Extract the [x, y] coordinate from the center of the cell holding the provided text.  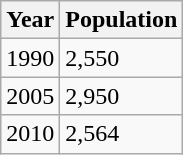
1990 [30, 58]
2,564 [122, 134]
2010 [30, 134]
2,550 [122, 58]
Year [30, 20]
2,950 [122, 96]
Population [122, 20]
2005 [30, 96]
